Return the [x, y] coordinate for the center point of the cell that contains the specified text.  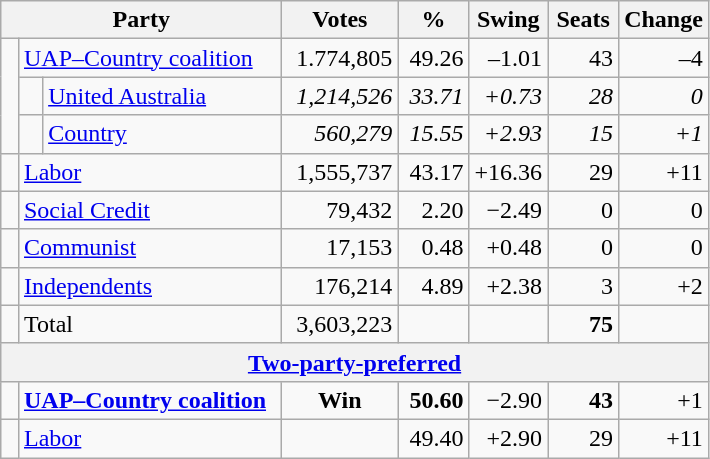
4.89 [434, 286]
+0.48 [508, 248]
Change [664, 20]
Party [142, 20]
Independents [150, 286]
+2.38 [508, 286]
43.17 [434, 172]
15.55 [434, 134]
1,555,737 [340, 172]
49.26 [434, 58]
Communist [150, 248]
+2.90 [508, 438]
Two-party-preferred [355, 362]
17,153 [340, 248]
3 [584, 286]
–4 [664, 58]
176,214 [340, 286]
0.48 [434, 248]
Country [162, 134]
−2.90 [508, 400]
+2.93 [508, 134]
560,279 [340, 134]
50.60 [434, 400]
1.774,805 [340, 58]
Total [150, 324]
28 [584, 96]
33.71 [434, 96]
Social Credit [150, 210]
2.20 [434, 210]
49.40 [434, 438]
+0.73 [508, 96]
+16.36 [508, 172]
1,214,526 [340, 96]
+2 [664, 286]
3,603,223 [340, 324]
75 [584, 324]
Win [340, 400]
Swing [508, 20]
Seats [584, 20]
United Australia [162, 96]
Votes [340, 20]
15 [584, 134]
79,432 [340, 210]
–1.01 [508, 58]
% [434, 20]
−2.49 [508, 210]
